Capture the cell that displays the provided text and extract its [X, Y] central coordinate. 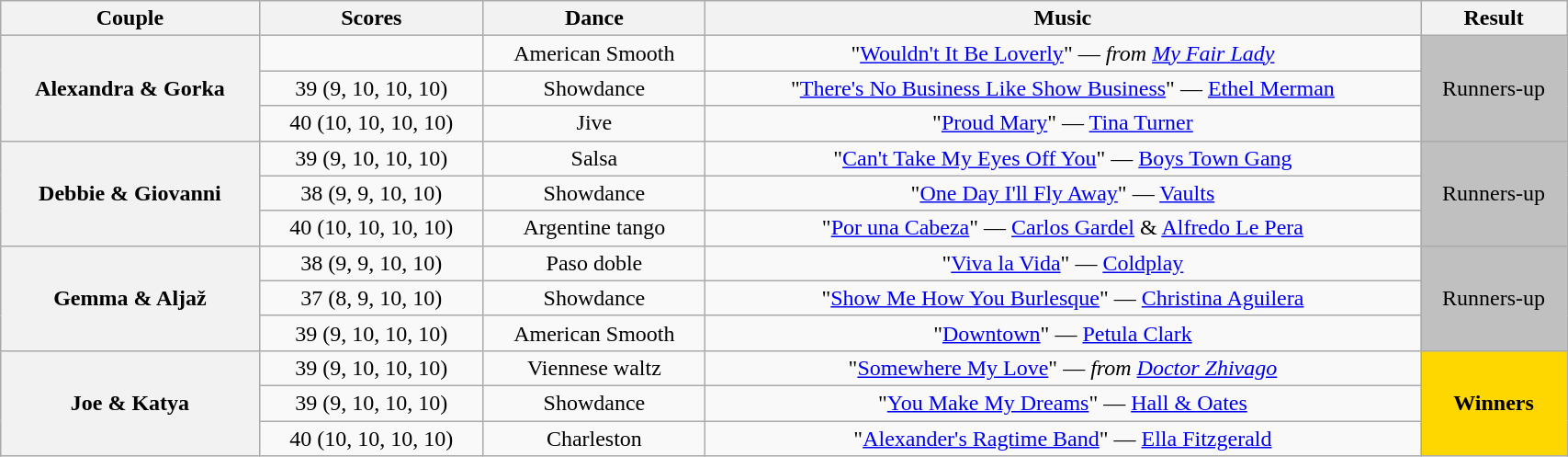
Alexandra & Gorka [130, 88]
37 (8, 9, 10, 10) [371, 298]
Viennese waltz [593, 368]
Jive [593, 123]
Dance [593, 18]
Gemma & Aljaž [130, 298]
"Proud Mary" — Tina Turner [1062, 123]
Winners [1494, 403]
Paso doble [593, 263]
"Show Me How You Burlesque" — Christina Aguilera [1062, 298]
Joe & Katya [130, 403]
Scores [371, 18]
"Wouldn't It Be Loverly" — from My Fair Lady [1062, 53]
Debbie & Giovanni [130, 193]
"There's No Business Like Show Business" — Ethel Merman [1062, 88]
"You Make My Dreams" — Hall & Oates [1062, 403]
Argentine tango [593, 228]
Salsa [593, 158]
"Alexander's Ragtime Band" — Ella Fitzgerald [1062, 439]
Charleston [593, 439]
Result [1494, 18]
"One Day I'll Fly Away" — Vaults [1062, 193]
"Can't Take My Eyes Off You" — Boys Town Gang [1062, 158]
Couple [130, 18]
"Por una Cabeza" — Carlos Gardel & Alfredo Le Pera [1062, 228]
"Viva la Vida" — Coldplay [1062, 263]
"Somewhere My Love" — from Doctor Zhivago [1062, 368]
"Downtown" — Petula Clark [1062, 333]
Music [1062, 18]
